Detect which cell encompasses the target text, then output its (X, Y) center coordinate. 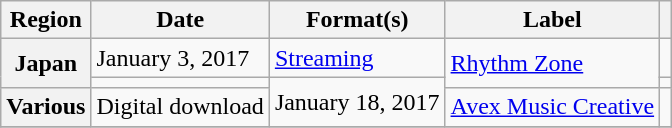
Digital download (180, 107)
Format(s) (357, 20)
Avex Music Creative (552, 107)
Date (180, 20)
Rhythm Zone (552, 64)
Label (552, 20)
January 3, 2017 (180, 58)
Streaming (357, 58)
Japan (46, 64)
Region (46, 20)
Various (46, 107)
January 18, 2017 (357, 102)
